Scan for the cell matching the given text and deliver its [x, y] coordinate at center. 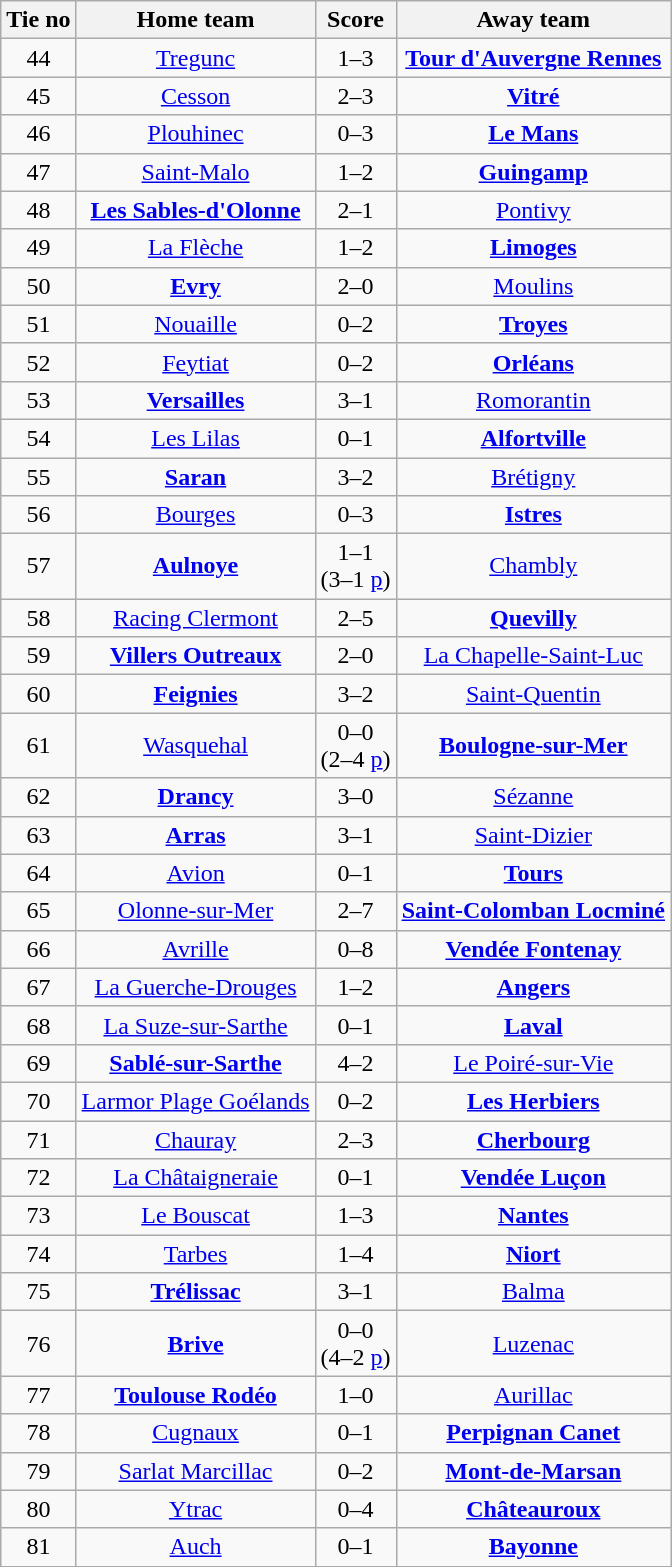
Alfortville [533, 438]
72 [38, 1178]
Vendée Fontenay [533, 949]
La Guerche-Drouges [196, 987]
Saint-Colomban Locminé [533, 911]
Bayonne [533, 1547]
Saint-Quentin [533, 694]
62 [38, 797]
Troyes [533, 324]
Tarbes [196, 1254]
Orléans [533, 362]
Istres [533, 515]
2–1 [356, 210]
Sézanne [533, 797]
Les Herbiers [533, 1101]
49 [38, 248]
81 [38, 1547]
71 [38, 1139]
Olonne-sur-Mer [196, 911]
64 [38, 873]
57 [38, 566]
79 [38, 1471]
73 [38, 1216]
Aulnoye [196, 566]
59 [38, 656]
Toulouse Rodéo [196, 1395]
Le Poiré-sur-Vie [533, 1063]
Brétigny [533, 477]
65 [38, 911]
0–0 (4–2 p) [356, 1344]
Perpignan Canet [533, 1433]
Score [356, 20]
Trélissac [196, 1292]
4–2 [356, 1063]
77 [38, 1395]
68 [38, 1025]
Saint-Malo [196, 172]
3–0 [356, 797]
70 [38, 1101]
Saran [196, 477]
Laval [533, 1025]
Moulins [533, 286]
Nouaille [196, 324]
74 [38, 1254]
Tours [533, 873]
54 [38, 438]
Versailles [196, 400]
2–5 [356, 618]
63 [38, 835]
80 [38, 1509]
66 [38, 949]
1–1 (3–1 p) [356, 566]
Aurillac [533, 1395]
Niort [533, 1254]
53 [38, 400]
Avrille [196, 949]
50 [38, 286]
Brive [196, 1344]
0–0 (2–4 p) [356, 746]
Ytrac [196, 1509]
Feignies [196, 694]
44 [38, 58]
Mont-de-Marsan [533, 1471]
Vendée Luçon [533, 1178]
Le Mans [533, 134]
Tie no [38, 20]
Nantes [533, 1216]
55 [38, 477]
Angers [533, 987]
45 [38, 96]
Cugnaux [196, 1433]
78 [38, 1433]
46 [38, 134]
0–8 [356, 949]
76 [38, 1344]
Arras [196, 835]
Feytiat [196, 362]
Pontivy [533, 210]
Limoges [533, 248]
Le Bouscat [196, 1216]
Les Lilas [196, 438]
Bourges [196, 515]
67 [38, 987]
La Châtaigneraie [196, 1178]
52 [38, 362]
47 [38, 172]
La Chapelle-Saint-Luc [533, 656]
Les Sables-d'Olonne [196, 210]
1–4 [356, 1254]
Tour d'Auvergne Rennes [533, 58]
Drancy [196, 797]
Guingamp [533, 172]
Saint-Dizier [533, 835]
Chambly [533, 566]
2–7 [356, 911]
Wasquehal [196, 746]
La Suze-sur-Sarthe [196, 1025]
51 [38, 324]
61 [38, 746]
Away team [533, 20]
Balma [533, 1292]
Auch [196, 1547]
Racing Clermont [196, 618]
Vitré [533, 96]
Sablé-sur-Sarthe [196, 1063]
Tregunc [196, 58]
48 [38, 210]
Cesson [196, 96]
Villers Outreaux [196, 656]
Châteauroux [533, 1509]
Cherbourg [533, 1139]
Plouhinec [196, 134]
0–4 [356, 1509]
1–0 [356, 1395]
Home team [196, 20]
69 [38, 1063]
58 [38, 618]
La Flèche [196, 248]
Larmor Plage Goélands [196, 1101]
75 [38, 1292]
Romorantin [533, 400]
Avion [196, 873]
Luzenac [533, 1344]
Sarlat Marcillac [196, 1471]
Chauray [196, 1139]
Boulogne-sur-Mer [533, 746]
60 [38, 694]
Evry [196, 286]
Quevilly [533, 618]
56 [38, 515]
